Find where the given text appears and provide that cell's center as [x, y] coordinate. 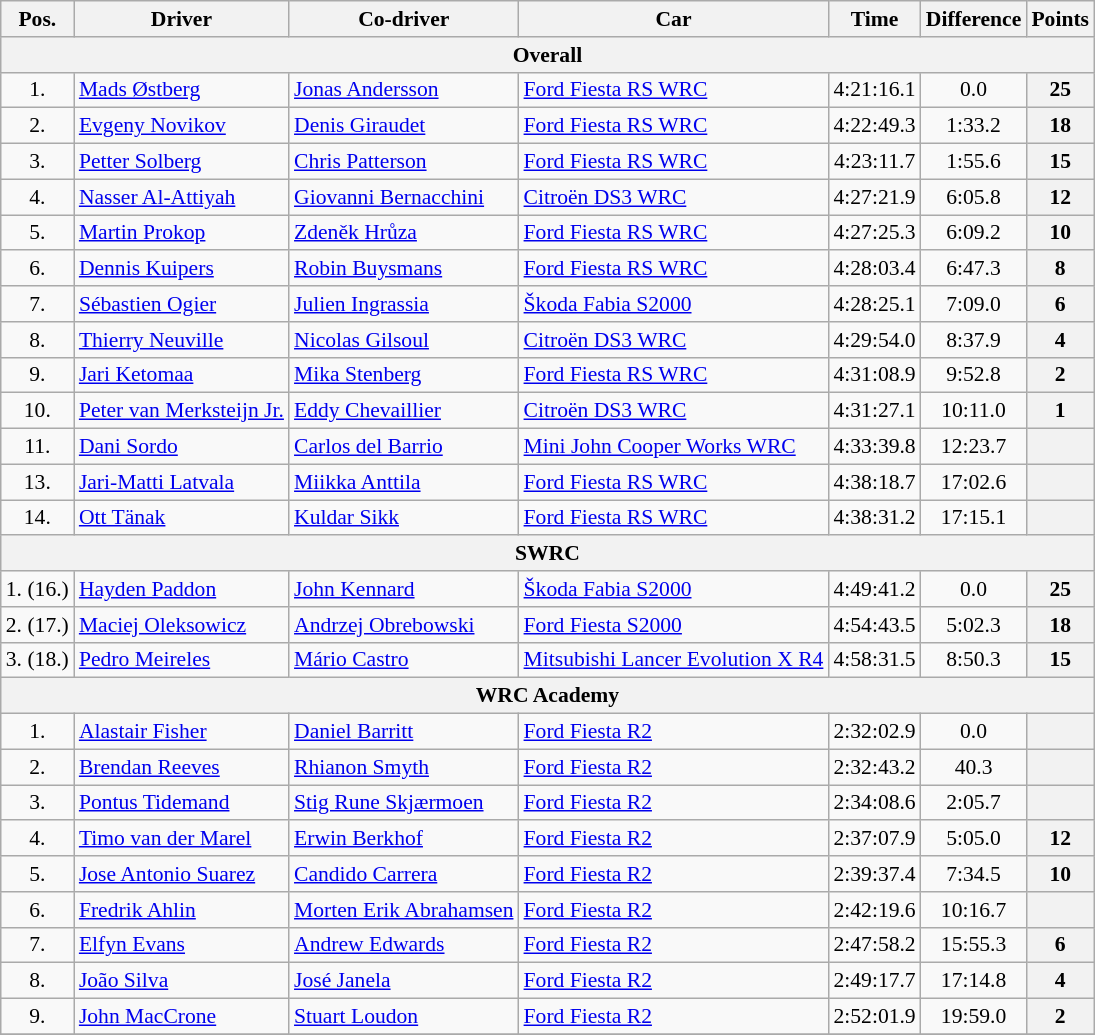
Fredrik Ahlin [182, 910]
2:49:17.7 [874, 981]
Ford Fiesta S2000 [674, 625]
Dennis Kuipers [182, 269]
Car [674, 19]
2:39:37.4 [874, 874]
Mário Castro [404, 660]
8:50.3 [974, 660]
Eddy Chevaillier [404, 411]
Stuart Loudon [404, 1017]
Elfyn Evans [182, 945]
8 [1060, 269]
4:33:39.8 [874, 447]
4:29:54.0 [874, 340]
10:11.0 [974, 411]
8:37.9 [974, 340]
Points [1060, 19]
José Janela [404, 981]
1:33.2 [974, 126]
2:32:43.2 [874, 767]
4:28:25.1 [874, 304]
17:02.6 [974, 482]
13. [38, 482]
Mini John Cooper Works WRC [674, 447]
Pos. [38, 19]
Pontus Tidemand [182, 803]
Jose Antonio Suarez [182, 874]
4:38:18.7 [874, 482]
Jari Ketomaa [182, 375]
4:58:31.5 [874, 660]
João Silva [182, 981]
Candido Carrera [404, 874]
1:55.6 [974, 162]
Dani Sordo [182, 447]
4:38:31.2 [874, 518]
6:09.2 [974, 233]
4:54:43.5 [874, 625]
Chris Patterson [404, 162]
Carlos del Barrio [404, 447]
12:23.7 [974, 447]
10:16.7 [974, 910]
2. (17.) [38, 625]
WRC Academy [548, 696]
Timo van der Marel [182, 839]
Driver [182, 19]
2:37:07.9 [874, 839]
Evgeny Novikov [182, 126]
4:27:21.9 [874, 197]
4:22:49.3 [874, 126]
40.3 [974, 767]
2:42:19.6 [874, 910]
6:05.8 [974, 197]
Jari-Matti Latvala [182, 482]
Morten Erik Abrahamsen [404, 910]
1 [1060, 411]
4:27:25.3 [874, 233]
7:09.0 [974, 304]
Kuldar Sikk [404, 518]
Maciej Oleksowicz [182, 625]
2:52:01.9 [874, 1017]
Nasser Al-Attiyah [182, 197]
11. [38, 447]
2:47:58.2 [874, 945]
10. [38, 411]
4:31:08.9 [874, 375]
Robin Buysmans [404, 269]
Difference [974, 19]
4:28:03.4 [874, 269]
2:34:08.6 [874, 803]
3. (18.) [38, 660]
19:59.0 [974, 1017]
4:49:41.2 [874, 589]
Jonas Andersson [404, 90]
Mads Østberg [182, 90]
Daniel Barritt [404, 732]
Brendan Reeves [182, 767]
Co-driver [404, 19]
Julien Ingrassia [404, 304]
Sébastien Ogier [182, 304]
Erwin Berkhof [404, 839]
Miikka Anttila [404, 482]
Rhianon Smyth [404, 767]
4:31:27.1 [874, 411]
Thierry Neuville [182, 340]
17:14.8 [974, 981]
Martin Prokop [182, 233]
17:15.1 [974, 518]
14. [38, 518]
Andrzej Obrebowski [404, 625]
Overall [548, 55]
Zdeněk Hrůza [404, 233]
Ott Tänak [182, 518]
2:32:02.9 [874, 732]
4:21:16.1 [874, 90]
SWRC [548, 554]
Pedro Meireles [182, 660]
Stig Rune Skjærmoen [404, 803]
Peter van Merksteijn Jr. [182, 411]
4:23:11.7 [874, 162]
15:55.3 [974, 945]
1. (16.) [38, 589]
John Kennard [404, 589]
9:52.8 [974, 375]
5:05.0 [974, 839]
Time [874, 19]
Mitsubishi Lancer Evolution X R4 [674, 660]
Petter Solberg [182, 162]
Giovanni Bernacchini [404, 197]
7:34.5 [974, 874]
Hayden Paddon [182, 589]
Andrew Edwards [404, 945]
Nicolas Gilsoul [404, 340]
2:05.7 [974, 803]
Alastair Fisher [182, 732]
Denis Giraudet [404, 126]
6:47.3 [974, 269]
Mika Stenberg [404, 375]
5:02.3 [974, 625]
John MacCrone [182, 1017]
